Capture the cell that displays the provided text and extract its (X, Y) central coordinate. 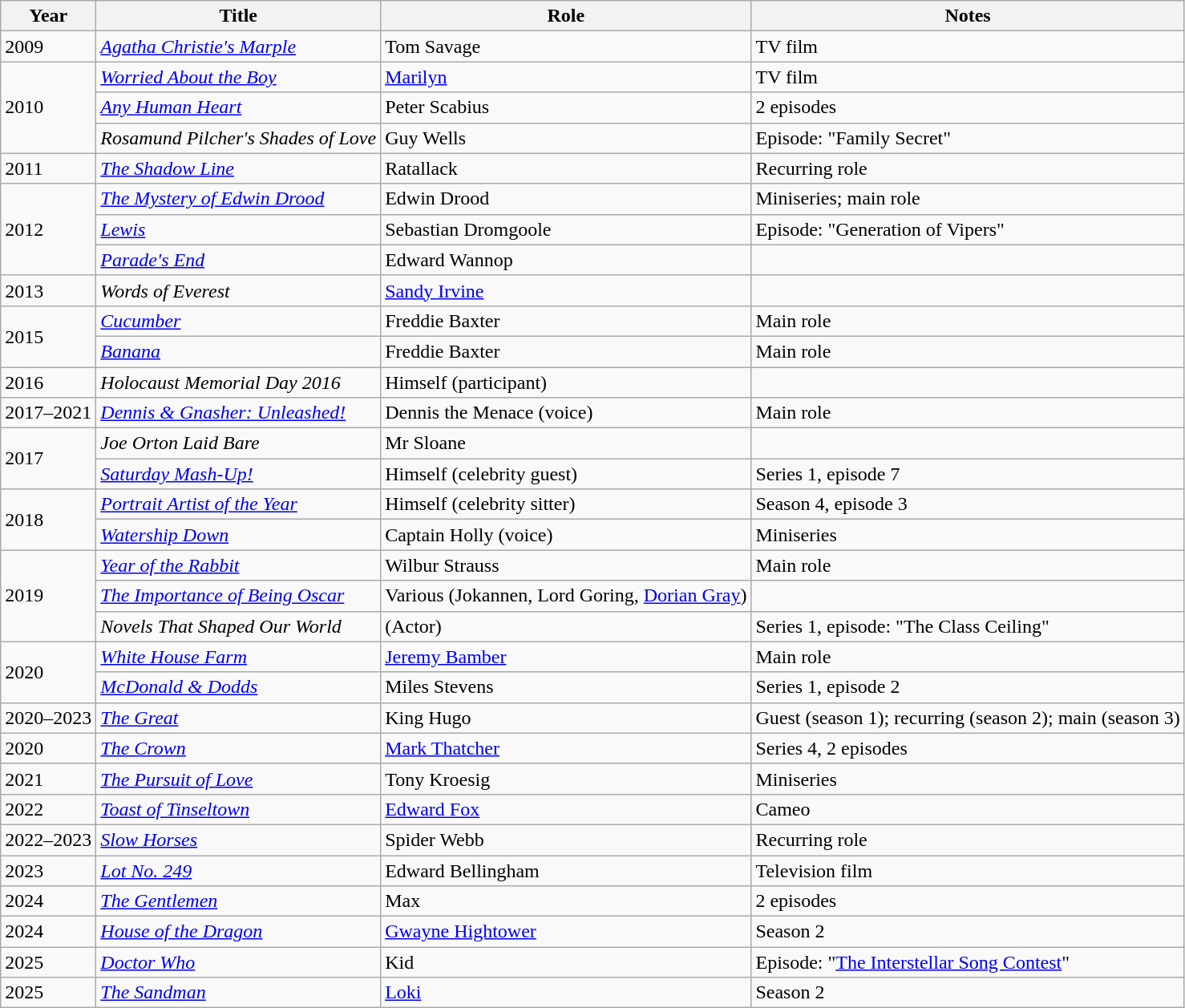
Mr Sloane (566, 443)
Episode: "Family Secret" (968, 138)
Dennis the Menace (voice) (566, 413)
2021 (48, 779)
Lewis (239, 229)
Sebastian Dromgoole (566, 229)
Worried About the Boy (239, 77)
2019 (48, 596)
McDonald & Dodds (239, 687)
Marilyn (566, 77)
The Shadow Line (239, 168)
Edwin Drood (566, 199)
2020–2023 (48, 718)
Himself (celebrity guest) (566, 474)
2017–2021 (48, 413)
Rosamund Pilcher's Shades of Love (239, 138)
Portrait Artist of the Year (239, 504)
The Pursuit of Love (239, 779)
2018 (48, 520)
Miniseries; main role (968, 199)
2022–2023 (48, 840)
2010 (48, 107)
Episode: "The Interstellar Song Contest" (968, 962)
Role (566, 16)
Series 1, episode 2 (968, 687)
Slow Horses (239, 840)
Saturday Mash-Up! (239, 474)
The Crown (239, 748)
Series 1, episode 7 (968, 474)
Wilbur Strauss (566, 565)
Cucumber (239, 321)
Cameo (968, 809)
Toast of Tinseltown (239, 809)
The Importance of Being Oscar (239, 596)
Banana (239, 351)
Notes (968, 16)
Watership Down (239, 535)
2011 (48, 168)
Episode: "Generation of Vipers" (968, 229)
Edward Bellingham (566, 870)
Words of Everest (239, 290)
Holocaust Memorial Day 2016 (239, 383)
Peter Scabius (566, 107)
2012 (48, 229)
2009 (48, 47)
Year of the Rabbit (239, 565)
Doctor Who (239, 962)
House of the Dragon (239, 932)
Edward Wannop (566, 260)
2022 (48, 809)
Television film (968, 870)
Gwayne Hightower (566, 932)
2015 (48, 336)
Title (239, 16)
Dennis & Gnasher: Unleashed! (239, 413)
(Actor) (566, 626)
White House Farm (239, 657)
Himself (participant) (566, 383)
2023 (48, 870)
Guest (season 1); recurring (season 2); main (season 3) (968, 718)
Tony Kroesig (566, 779)
Joe Orton Laid Bare (239, 443)
Various (Jokannen, Lord Goring, Dorian Gray) (566, 596)
Any Human Heart (239, 107)
Lot No. 249 (239, 870)
Agatha Christie's Marple (239, 47)
Tom Savage (566, 47)
Spider Webb (566, 840)
Miles Stevens (566, 687)
2017 (48, 459)
Himself (celebrity sitter) (566, 504)
Parade's End (239, 260)
The Great (239, 718)
Ratallack (566, 168)
Mark Thatcher (566, 748)
Series 4, 2 episodes (968, 748)
Novels That Shaped Our World (239, 626)
Season 4, episode 3 (968, 504)
The Mystery of Edwin Drood (239, 199)
2016 (48, 383)
Max (566, 901)
King Hugo (566, 718)
Series 1, episode: "The Class Ceiling" (968, 626)
Captain Holly (voice) (566, 535)
Kid (566, 962)
Loki (566, 993)
The Gentlemen (239, 901)
The Sandman (239, 993)
Edward Fox (566, 809)
Guy Wells (566, 138)
Sandy Irvine (566, 290)
2013 (48, 290)
Jeremy Bamber (566, 657)
Year (48, 16)
